Return the (x, y) coordinate for the center point of the cell that contains the specified text.  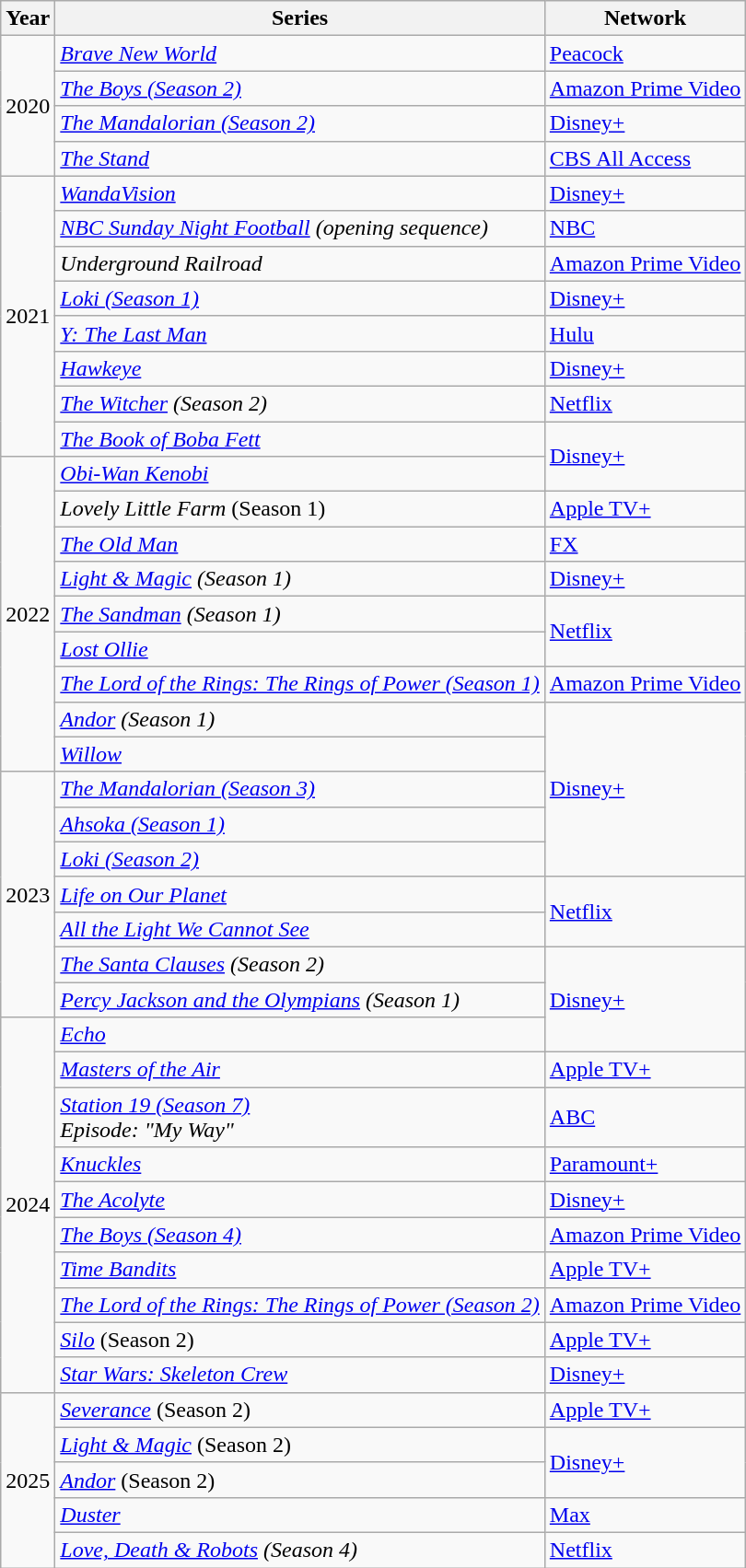
The Lord of the Rings: The Rings of Power (Season 1) (300, 684)
2023 (28, 894)
Lovely Little Farm (Season 1) (300, 509)
Andor (Season 1) (300, 719)
2022 (28, 615)
Network (645, 18)
Light & Magic (Season 2) (300, 1445)
Max (645, 1515)
Hulu (645, 333)
The Acolyte (300, 1200)
Series (300, 18)
The Book of Boba Fett (300, 439)
Hawkeye (300, 368)
Lost Ollie (300, 649)
FX (645, 544)
All the Light We Cannot See (300, 929)
Brave New World (300, 53)
The Santa Clauses (Season 2) (300, 964)
Duster (300, 1515)
Loki (Season 2) (300, 859)
Time Bandits (300, 1270)
Station 19 (Season 7)Episode: "My Way" (300, 1118)
2021 (28, 316)
The Sandman (Season 1) (300, 614)
Peacock (645, 53)
ABC (645, 1118)
WandaVision (300, 193)
Echo (300, 1035)
Y: The Last Man (300, 333)
Year (28, 18)
2024 (28, 1205)
Love, Death & Robots (Season 4) (300, 1550)
Obi-Wan Kenobi (300, 474)
NBC (645, 228)
Life on Our Planet (300, 894)
The Mandalorian (Season 2) (300, 123)
Willow (300, 754)
The Boys (Season 2) (300, 88)
Andor (Season 2) (300, 1480)
Severance (Season 2) (300, 1410)
Light & Magic (Season 1) (300, 579)
NBC Sunday Night Football (opening sequence) (300, 228)
Silo (Season 2) (300, 1340)
Loki (Season 1) (300, 298)
The Lord of the Rings: The Rings of Power (Season 2) (300, 1305)
Ahsoka (Season 1) (300, 824)
The Old Man (300, 544)
Masters of the Air (300, 1070)
Underground Railroad (300, 263)
2020 (28, 106)
The Stand (300, 158)
The Mandalorian (Season 3) (300, 789)
Star Wars: Skeleton Crew (300, 1375)
Paramount+ (645, 1165)
The Boys (Season 4) (300, 1235)
Percy Jackson and the Olympians (Season 1) (300, 999)
The Witcher (Season 2) (300, 403)
CBS All Access (645, 158)
2025 (28, 1480)
Knuckles (300, 1165)
